Locate the cell with the specified text and output its [X, Y] center coordinate. 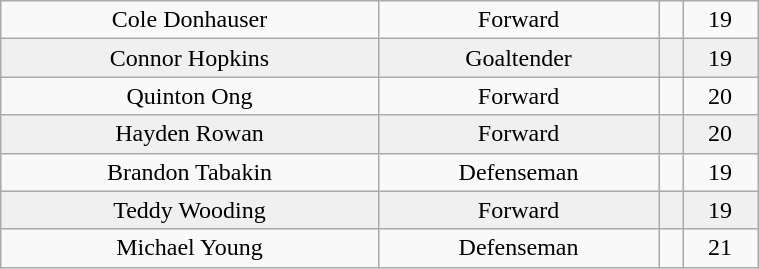
Quinton Ong [190, 96]
Connor Hopkins [190, 58]
Goaltender [518, 58]
Cole Donhauser [190, 20]
Michael Young [190, 248]
Hayden Rowan [190, 134]
21 [720, 248]
Teddy Wooding [190, 210]
Brandon Tabakin [190, 172]
